Locate the cell with the specified text and output its [x, y] center coordinate. 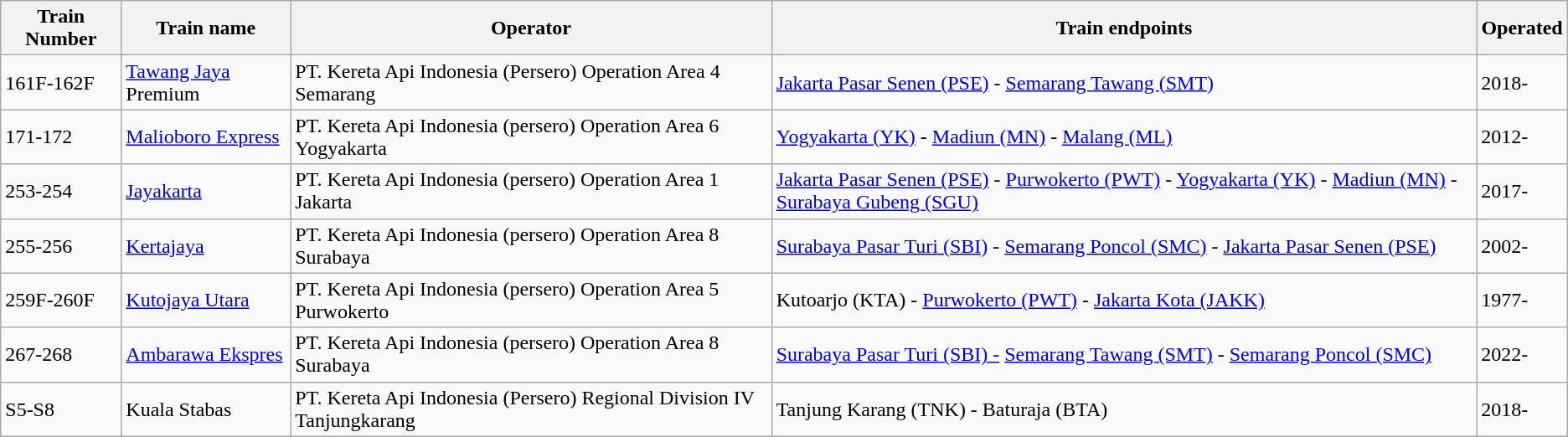
Tanjung Karang (TNK) - Baturaja (BTA) [1124, 409]
Operator [531, 28]
161F-162F [61, 82]
PT. Kereta Api Indonesia (Persero) Operation Area 4 Semarang [531, 82]
Kutoarjo (KTA) - Purwokerto (PWT) - Jakarta Kota (JAKK) [1124, 300]
2002- [1522, 246]
Surabaya Pasar Turi (SBI) - Semarang Tawang (SMT) - Semarang Poncol (SMC) [1124, 355]
Train name [206, 28]
2022- [1522, 355]
Jayakarta [206, 191]
2012- [1522, 137]
Kertajaya [206, 246]
2017- [1522, 191]
Surabaya Pasar Turi (SBI) - Semarang Poncol (SMC) - Jakarta Pasar Senen (PSE) [1124, 246]
Train endpoints [1124, 28]
PT. Kereta Api Indonesia (persero) Operation Area 6 Yogyakarta [531, 137]
253-254 [61, 191]
1977- [1522, 300]
259F-260F [61, 300]
PT. Kereta Api Indonesia (persero) Operation Area 1 Jakarta [531, 191]
Train Number [61, 28]
255-256 [61, 246]
Operated [1522, 28]
Kutojaya Utara [206, 300]
Yogyakarta (YK) - Madiun (MN) - Malang (ML) [1124, 137]
PT. Kereta Api Indonesia (Persero) Regional Division IV Tanjungkarang [531, 409]
Jakarta Pasar Senen (PSE) - Semarang Tawang (SMT) [1124, 82]
Malioboro Express [206, 137]
S5-S8 [61, 409]
267-268 [61, 355]
PT. Kereta Api Indonesia (persero) Operation Area 5 Purwokerto [531, 300]
Ambarawa Ekspres [206, 355]
Jakarta Pasar Senen (PSE) - Purwokerto (PWT) - Yogyakarta (YK) - Madiun (MN) - Surabaya Gubeng (SGU) [1124, 191]
Kuala Stabas [206, 409]
Tawang Jaya Premium [206, 82]
171-172 [61, 137]
